Output the (X, Y) coordinate of the center of the cell containing the given text.  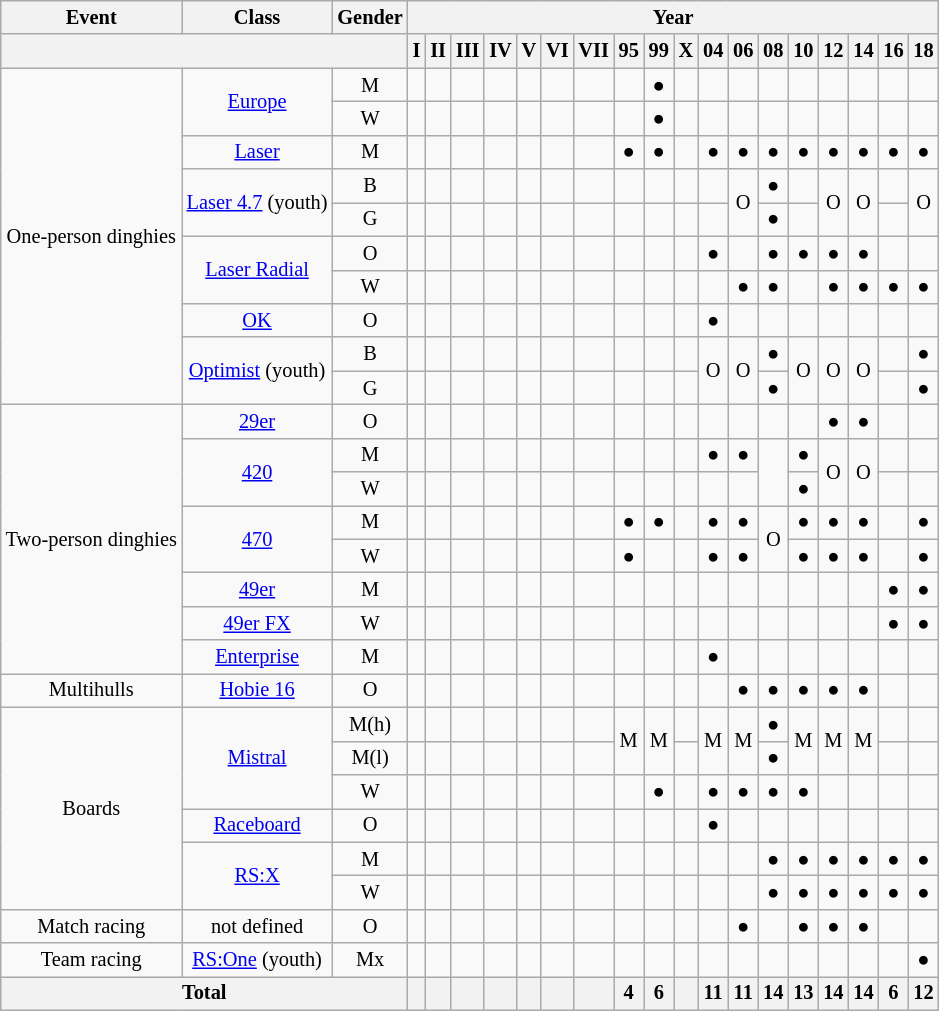
16 (893, 51)
49er FX (258, 623)
IV (500, 51)
13 (803, 993)
99 (659, 51)
04 (713, 51)
Event (92, 17)
M(h) (370, 724)
49er (258, 589)
95 (629, 51)
Gender (370, 17)
Boards (92, 808)
III (468, 51)
Multihulls (92, 690)
not defined (258, 926)
Enterprise (258, 657)
Mistral (258, 758)
OK (258, 320)
06 (743, 51)
08 (773, 51)
VI (557, 51)
Laser (258, 152)
29er (258, 421)
RS:X (258, 876)
Team racing (92, 960)
Hobie 16 (258, 690)
VII (593, 51)
4 (629, 993)
One-person dinghies (92, 236)
18 (923, 51)
Mx (370, 960)
Europe (258, 102)
X (686, 51)
I (417, 51)
Match racing (92, 926)
Total (204, 993)
Laser Radial (258, 270)
Raceboard (258, 825)
RS:One (youth) (258, 960)
Optimist (youth) (258, 370)
470 (258, 538)
Laser 4.7 (youth) (258, 202)
10 (803, 51)
420 (258, 472)
II (438, 51)
Class (258, 17)
V (529, 51)
M(l) (370, 758)
Year (674, 17)
Two-person dinghies (92, 538)
